From the cell containing the given text, extract its center point as (x, y) coordinate. 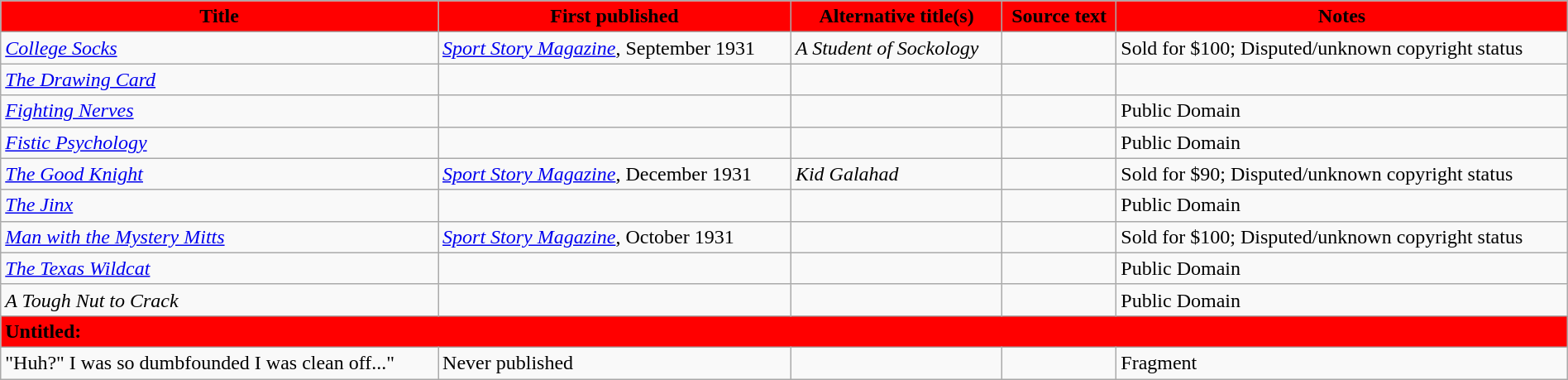
Title (220, 17)
Notes (1341, 17)
Source text (1059, 17)
College Socks (220, 48)
The Texas Wildcat (220, 268)
Untitled: (784, 331)
Never published (615, 363)
The Jinx (220, 205)
Fighting Nerves (220, 111)
Fragment (1341, 363)
Sport Story Magazine, December 1931 (615, 174)
A Student of Sockology (896, 48)
First published (615, 17)
Sport Story Magazine, September 1931 (615, 48)
The Good Knight (220, 174)
"Huh?" I was so dumbfounded I was clean off..." (220, 363)
Alternative title(s) (896, 17)
The Drawing Card (220, 79)
Man with the Mystery Mitts (220, 237)
A Tough Nut to Crack (220, 300)
Sold for $90; Disputed/unknown copyright status (1341, 174)
Fistic Psychology (220, 142)
Sport Story Magazine, October 1931 (615, 237)
Kid Galahad (896, 174)
